Find where the given text appears and provide that cell's center as [x, y] coordinate. 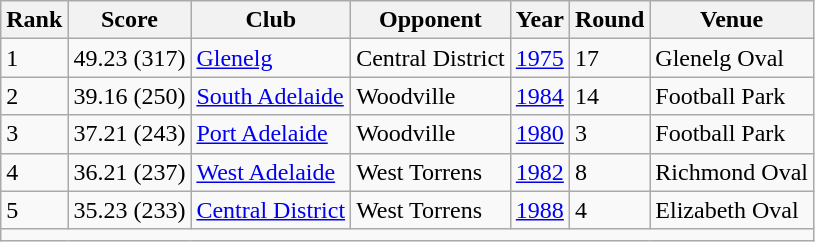
36.21 (237) [130, 172]
1980 [540, 134]
1984 [540, 96]
35.23 (233) [130, 210]
South Adelaide [271, 96]
Year [540, 20]
2 [34, 96]
Glenelg Oval [732, 58]
1 [34, 58]
Elizabeth Oval [732, 210]
1975 [540, 58]
1988 [540, 210]
8 [609, 172]
Richmond Oval [732, 172]
5 [34, 210]
14 [609, 96]
Score [130, 20]
West Adelaide [271, 172]
Round [609, 20]
17 [609, 58]
Port Adelaide [271, 134]
Rank [34, 20]
Glenelg [271, 58]
49.23 (317) [130, 58]
1982 [540, 172]
Opponent [431, 20]
39.16 (250) [130, 96]
37.21 (243) [130, 134]
Club [271, 20]
Venue [732, 20]
